For the text-containing cell, return its midpoint in (x, y) coordinate format. 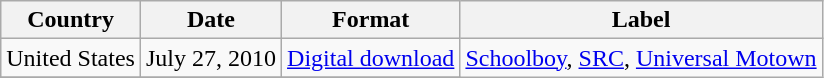
Schoolboy, SRC, Universal Motown (641, 58)
Digital download (371, 58)
Label (641, 20)
United States (71, 58)
Country (71, 20)
Date (210, 20)
July 27, 2010 (210, 58)
Format (371, 20)
